Pinpoint the cell where the given text exists, returning its (X, Y) midpoint coordinate. 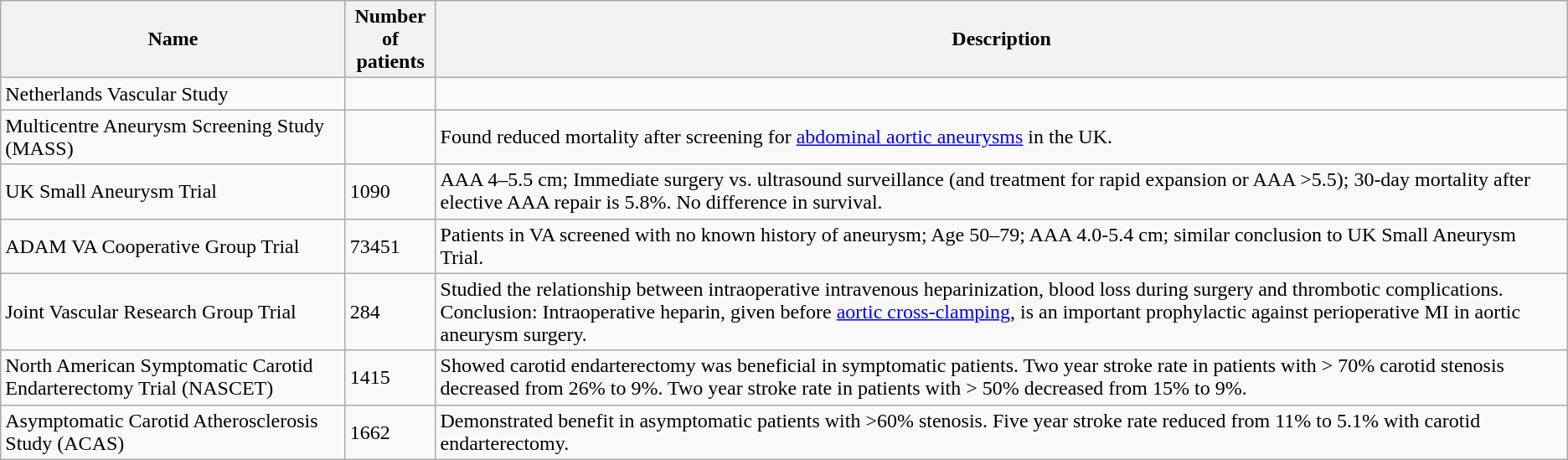
UK Small Aneurysm Trial (173, 191)
1662 (390, 432)
ADAM VA Cooperative Group Trial (173, 246)
Demonstrated benefit in asymptomatic patients with >60% stenosis. Five year stroke rate reduced from 11% to 5.1% with carotid endarterectomy. (1002, 432)
Patients in VA screened with no known history of aneurysm; Age 50–79; AAA 4.0-5.4 cm; similar conclusion to UK Small Aneurysm Trial. (1002, 246)
Name (173, 39)
Asymptomatic Carotid Atherosclerosis Study (ACAS) (173, 432)
North American Symptomatic Carotid Endarterectomy Trial (NASCET) (173, 377)
Netherlands Vascular Study (173, 94)
73451 (390, 246)
Multicentre Aneurysm Screening Study (MASS) (173, 137)
1090 (390, 191)
1415 (390, 377)
Description (1002, 39)
Found reduced mortality after screening for abdominal aortic aneurysms in the UK. (1002, 137)
Number ofpatients (390, 39)
Joint Vascular Research Group Trial (173, 312)
284 (390, 312)
